Locate the cell with the specified text and output its [x, y] center coordinate. 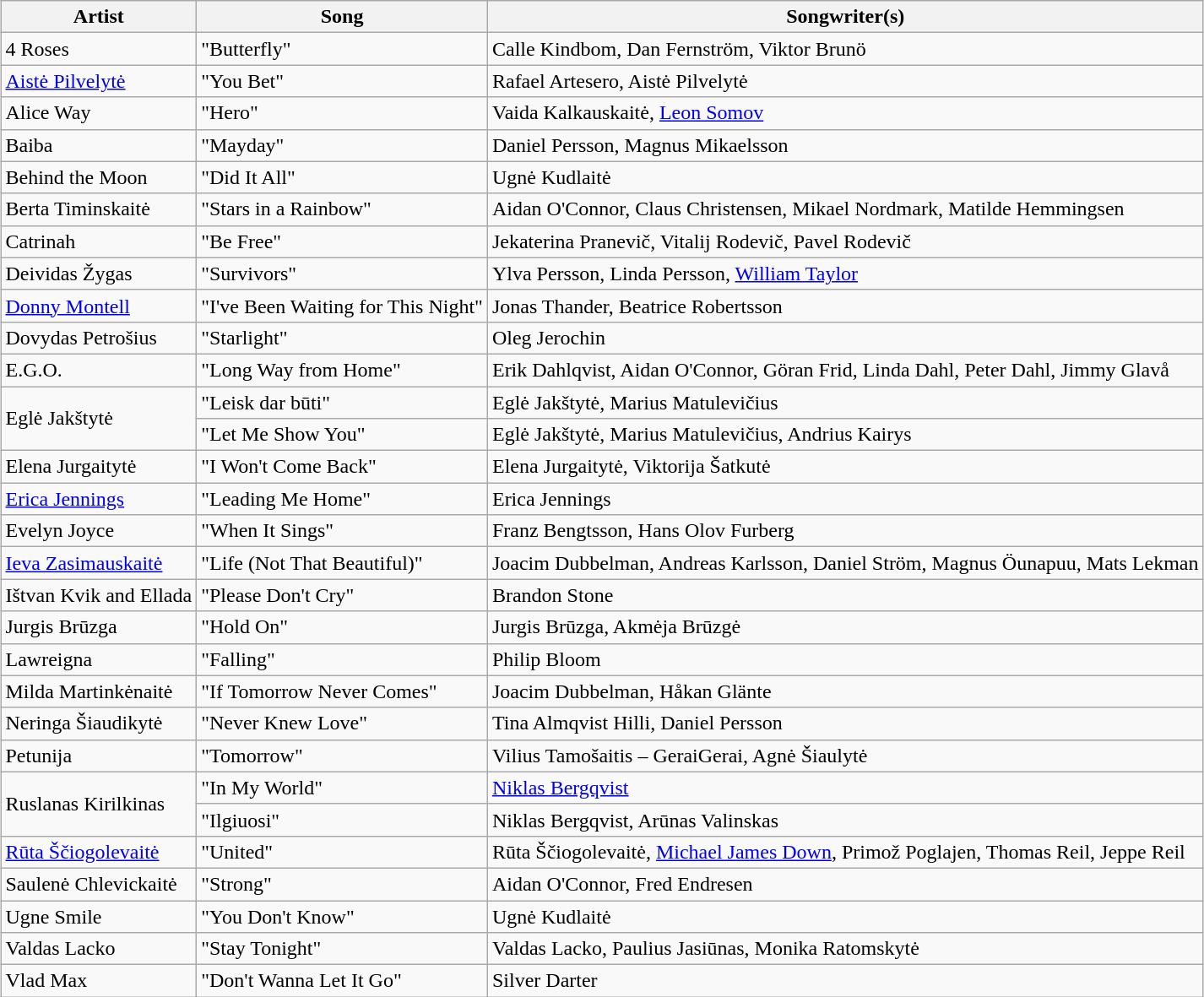
Ylva Persson, Linda Persson, William Taylor [845, 274]
Jurgis Brūzga [99, 627]
"Please Don't Cry" [343, 595]
"Tomorrow" [343, 756]
Song [343, 17]
Oleg Jerochin [845, 338]
"Strong" [343, 884]
"Leisk dar būti" [343, 403]
"I've Been Waiting for This Night" [343, 306]
Berta Timinskaitė [99, 209]
Aidan O'Connor, Fred Endresen [845, 884]
"Butterfly" [343, 49]
Lawreigna [99, 659]
Saulenė Chlevickaitė [99, 884]
Artist [99, 17]
Deividas Žygas [99, 274]
Vaida Kalkauskaitė, Leon Somov [845, 113]
Dovydas Petrošius [99, 338]
Donny Montell [99, 306]
Calle Kindbom, Dan Fernström, Viktor Brunö [845, 49]
"Survivors" [343, 274]
Aidan O'Connor, Claus Christensen, Mikael Nordmark, Matilde Hemmingsen [845, 209]
Rafael Artesero, Aistė Pilvelytė [845, 81]
Evelyn Joyce [99, 531]
Jonas Thander, Beatrice Robertsson [845, 306]
Ruslanas Kirilkinas [99, 804]
Jurgis Brūzga, Akmėja Brūzgė [845, 627]
"Leading Me Home" [343, 499]
Valdas Lacko [99, 949]
4 Roses [99, 49]
"Stay Tonight" [343, 949]
Eglė Jakštytė, Marius Matulevičius, Andrius Kairys [845, 435]
Tina Almqvist Hilli, Daniel Persson [845, 723]
"Ilgiuosi" [343, 820]
Daniel Persson, Magnus Mikaelsson [845, 145]
"Long Way from Home" [343, 370]
"When It Sings" [343, 531]
Eglė Jakštytė, Marius Matulevičius [845, 403]
Ieva Zasimauskaitė [99, 563]
"Mayday" [343, 145]
"You Don't Know" [343, 916]
"I Won't Come Back" [343, 467]
Milda Martinkėnaitė [99, 691]
Baiba [99, 145]
Elena Jurgaitytė, Viktorija Šatkutė [845, 467]
Alice Way [99, 113]
Joacim Dubbelman, Andreas Karlsson, Daniel Ström, Magnus Öunapuu, Mats Lekman [845, 563]
Elena Jurgaitytė [99, 467]
Petunija [99, 756]
"Starlight" [343, 338]
"Hero" [343, 113]
Niklas Bergqvist [845, 788]
Songwriter(s) [845, 17]
Niklas Bergqvist, Arūnas Valinskas [845, 820]
"Life (Not That Beautiful)" [343, 563]
"Don't Wanna Let It Go" [343, 981]
"Did It All" [343, 177]
Erik Dahlqvist, Aidan O'Connor, Göran Frid, Linda Dahl, Peter Dahl, Jimmy Glavå [845, 370]
Vlad Max [99, 981]
Silver Darter [845, 981]
Catrinah [99, 241]
Vilius Tamošaitis – GeraiGerai, Agnė Šiaulytė [845, 756]
"In My World" [343, 788]
Rūta Ščiogolevaitė [99, 852]
Franz Bengtsson, Hans Olov Furberg [845, 531]
"If Tomorrow Never Comes" [343, 691]
Ugne Smile [99, 916]
Valdas Lacko, Paulius Jasiūnas, Monika Ratomskytė [845, 949]
"Falling" [343, 659]
E.G.O. [99, 370]
"You Bet" [343, 81]
"United" [343, 852]
Jekaterina Pranevič, Vitalij Rodevič, Pavel Rodevič [845, 241]
"Stars in a Rainbow" [343, 209]
Aistė Pilvelytė [99, 81]
Behind the Moon [99, 177]
Joacim Dubbelman, Håkan Glänte [845, 691]
"Hold On" [343, 627]
"Never Knew Love" [343, 723]
Rūta Ščiogolevaitė, Michael James Down, Primož Poglajen, Thomas Reil, Jeppe Reil [845, 852]
Neringa Šiaudikytė [99, 723]
Ištvan Kvik and Ellada [99, 595]
"Be Free" [343, 241]
Brandon Stone [845, 595]
"Let Me Show You" [343, 435]
Eglė Jakštytė [99, 419]
Philip Bloom [845, 659]
